Provide the [X, Y] coordinate of the cell's center where the given text is located.  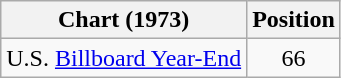
Position [294, 20]
66 [294, 58]
U.S. Billboard Year-End [124, 58]
Chart (1973) [124, 20]
